Identify which cell holds the provided text, then report its (X, Y) central coordinate. 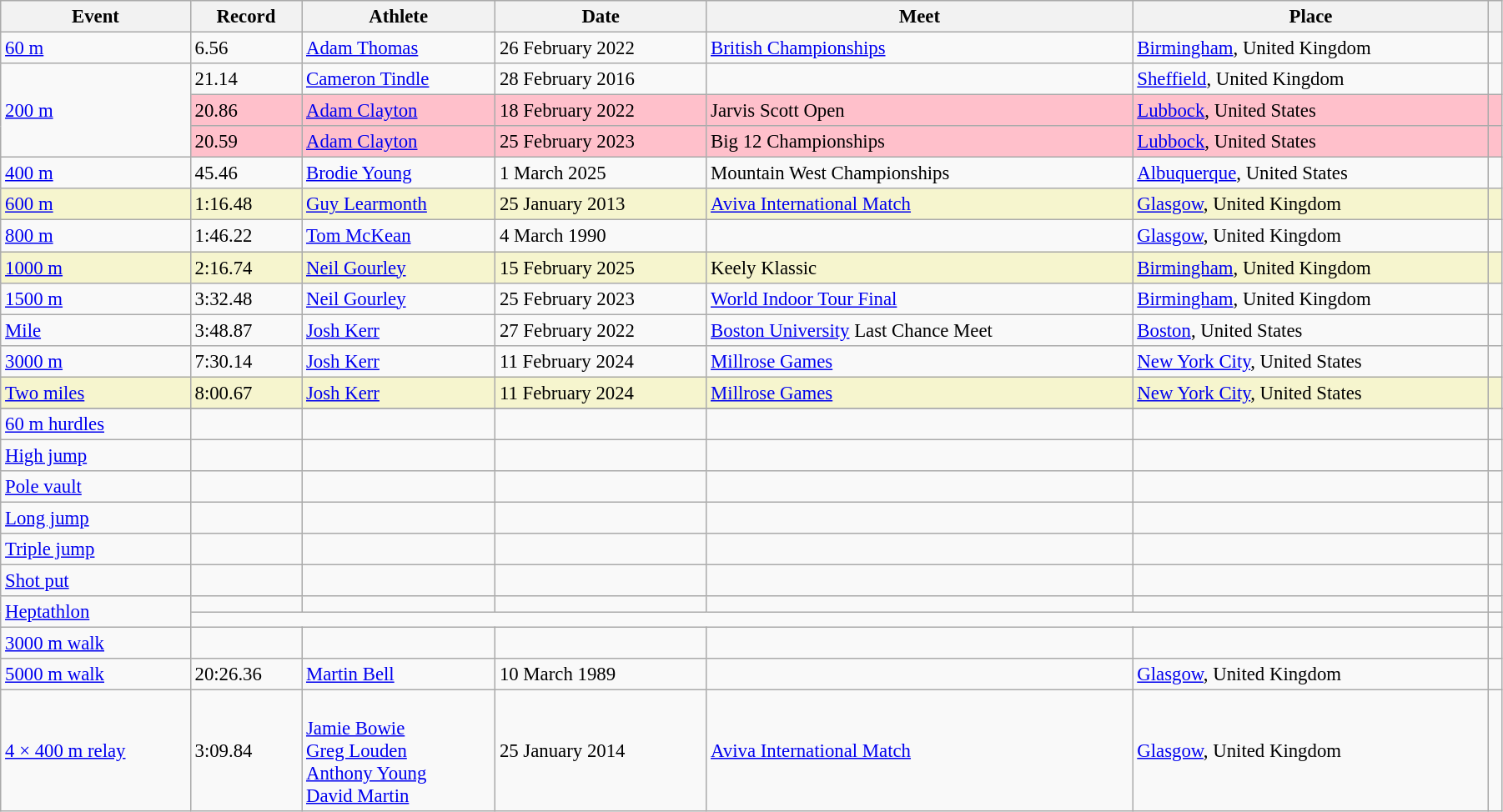
Date (601, 17)
World Indoor Tour Final (919, 298)
20.59 (245, 142)
1:16.48 (245, 204)
10 March 1989 (601, 674)
25 January 2014 (601, 751)
20.86 (245, 111)
3000 m (95, 361)
Brodie Young (399, 173)
Mile (95, 330)
18 February 2022 (601, 111)
3:32.48 (245, 298)
400 m (95, 173)
25 January 2013 (601, 204)
Guy Learmonth (399, 204)
15 February 2025 (601, 268)
60 m (95, 48)
Martin Bell (399, 674)
Event (95, 17)
28 February 2016 (601, 79)
Triple jump (95, 549)
Jarvis Scott Open (919, 111)
Big 12 Championships (919, 142)
6.56 (245, 48)
3000 m walk (95, 644)
Cameron Tindle (399, 79)
Record (245, 17)
200 m (95, 110)
60 m hurdles (95, 424)
7:30.14 (245, 361)
Long jump (95, 518)
5000 m walk (95, 674)
1 March 2025 (601, 173)
Jamie BowieGreg LoudenAnthony YoungDavid Martin (399, 751)
Pole vault (95, 487)
21.14 (245, 79)
Tom McKean (399, 236)
Boston University Last Chance Meet (919, 330)
Heptathlon (95, 612)
800 m (95, 236)
4 × 400 m relay (95, 751)
3:09.84 (245, 751)
Sheffield, United Kingdom (1311, 79)
British Championships (919, 48)
1500 m (95, 298)
26 February 2022 (601, 48)
Two miles (95, 393)
Place (1311, 17)
2:16.74 (245, 268)
High jump (95, 455)
Meet (919, 17)
Albuquerque, United States (1311, 173)
3:48.87 (245, 330)
1000 m (95, 268)
Mountain West Championships (919, 173)
45.46 (245, 173)
8:00.67 (245, 393)
Boston, United States (1311, 330)
4 March 1990 (601, 236)
600 m (95, 204)
1:46.22 (245, 236)
Shot put (95, 581)
Keely Klassic (919, 268)
Athlete (399, 17)
20:26.36 (245, 674)
Adam Thomas (399, 48)
27 February 2022 (601, 330)
